Scan for the cell matching the given text and deliver its (x, y) coordinate at center. 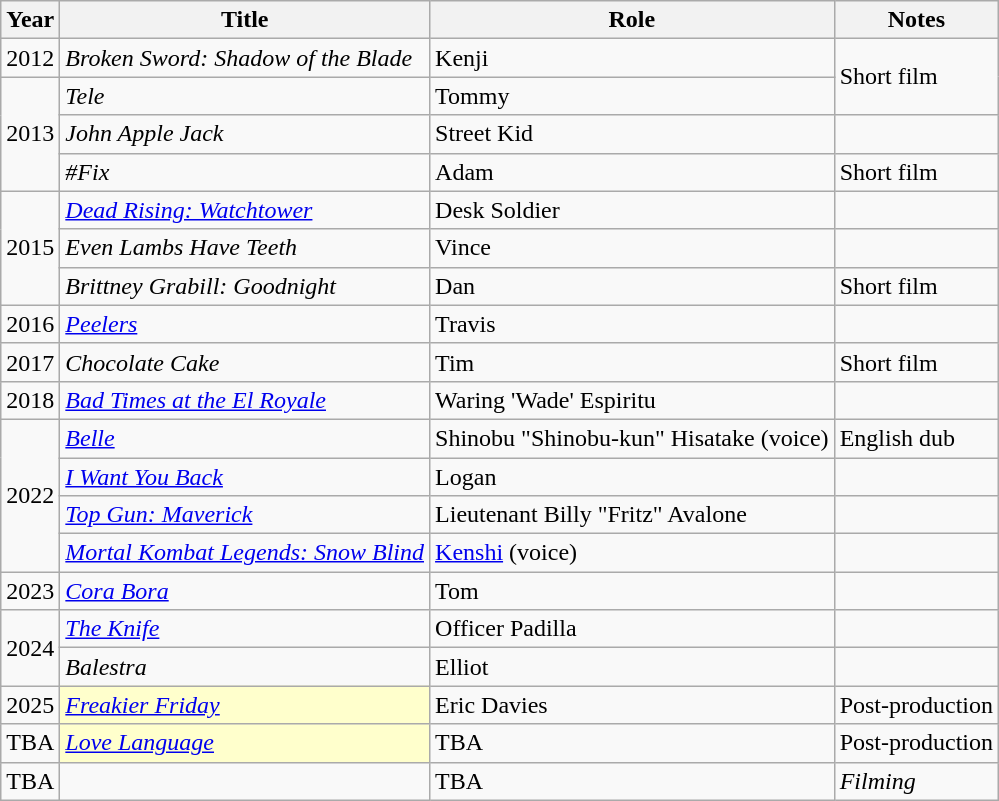
Even Lambs Have Teeth (245, 248)
Mortal Kombat Legends: Snow Blind (245, 553)
Lieutenant Billy "Fritz" Avalone (632, 515)
Desk Soldier (632, 210)
Title (245, 20)
Tommy (632, 96)
2022 (30, 495)
John Apple Jack (245, 134)
Tom (632, 591)
Tim (632, 362)
Notes (916, 20)
Adam (632, 172)
2015 (30, 248)
I Want You Back (245, 477)
Year (30, 20)
Freakier Friday (245, 705)
Dead Rising: Watchtower (245, 210)
Shinobu "Shinobu-kun" Hisatake (voice) (632, 438)
2023 (30, 591)
Elliot (632, 667)
Chocolate Cake (245, 362)
Balestra (245, 667)
Officer Padilla (632, 629)
Waring 'Wade' Espiritu (632, 400)
2024 (30, 648)
Street Kid (632, 134)
2016 (30, 324)
2013 (30, 134)
Kenshi (voice) (632, 553)
2018 (30, 400)
Cora Bora (245, 591)
Travis (632, 324)
Tele (245, 96)
Belle (245, 438)
Logan (632, 477)
Filming (916, 781)
Brittney Grabill: Goodnight (245, 286)
2017 (30, 362)
Broken Sword: Shadow of the Blade (245, 58)
Love Language (245, 743)
Bad Times at the El Royale (245, 400)
2012 (30, 58)
Role (632, 20)
Eric Davies (632, 705)
The Knife (245, 629)
English dub (916, 438)
Dan (632, 286)
#Fix (245, 172)
Top Gun: Maverick (245, 515)
Peelers (245, 324)
Vince (632, 248)
Kenji (632, 58)
2025 (30, 705)
